Return [x, y] of the center of cell containing provided text 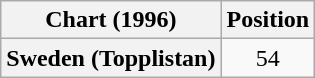
54 [268, 58]
Chart (1996) [111, 20]
Sweden (Topplistan) [111, 58]
Position [268, 20]
